Return (X, Y) of the center of cell containing provided text 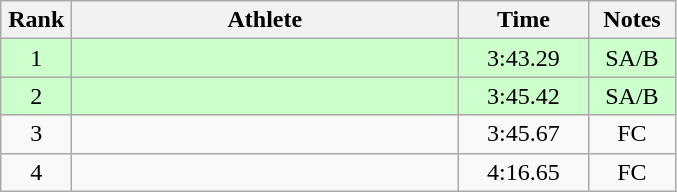
3:45.42 (524, 96)
3:43.29 (524, 58)
Time (524, 20)
4 (36, 172)
4:16.65 (524, 172)
3:45.67 (524, 134)
Notes (632, 20)
2 (36, 96)
Athlete (265, 20)
1 (36, 58)
Rank (36, 20)
3 (36, 134)
